Return [X, Y] of the center of cell containing provided text 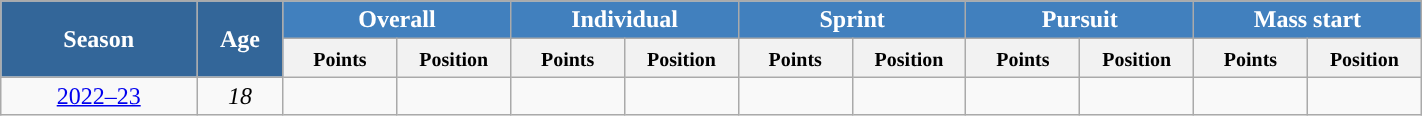
Overall [397, 20]
2022–23 [99, 96]
Pursuit [1080, 20]
Individual [625, 20]
Sprint [852, 20]
Age [240, 39]
18 [240, 96]
Season [99, 39]
Mass start [1308, 20]
